Output the [x, y] coordinate of the center of the cell containing the given text.  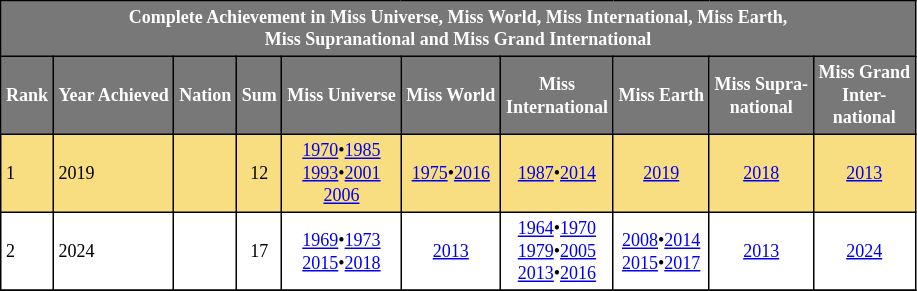
Miss Earth [661, 95]
17 [259, 251]
1975•2016 [451, 173]
Complete Achievement in Miss Universe, Miss World, Miss International, Miss Earth, Miss Supranational and Miss Grand International [458, 29]
Miss Universe [342, 95]
Miss World [451, 95]
2008•20142015•2017 [661, 251]
Miss GrandInter-national [864, 95]
1 [28, 173]
Year Achieved [114, 95]
1964•19701979•20052013•2016 [558, 251]
12 [259, 173]
1987•2014 [558, 173]
1969•19732015•2018 [342, 251]
2018 [761, 173]
1970•19851993•20012006 [342, 173]
2 [28, 251]
MissInternational [558, 95]
Miss Supra-national [761, 95]
Nation [206, 95]
Sum [259, 95]
Rank [28, 95]
